Find where the given text appears and provide that cell's center as [X, Y] coordinate. 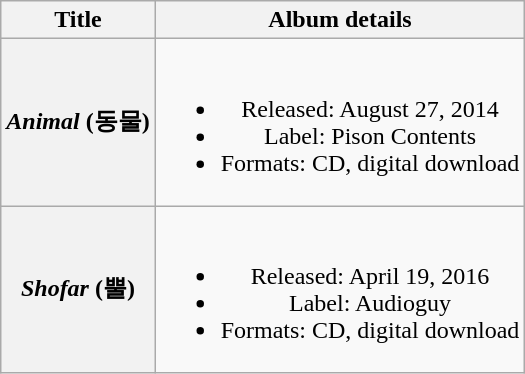
Shofar (뿔) [78, 290]
Album details [340, 20]
Released: August 27, 2014Label: Pison ContentsFormats: CD, digital download [340, 122]
Title [78, 20]
Animal (동물) [78, 122]
Released: April 19, 2016Label: AudioguyFormats: CD, digital download [340, 290]
